Determine the (x, y) coordinate at the center of the cell enclosing the given text.  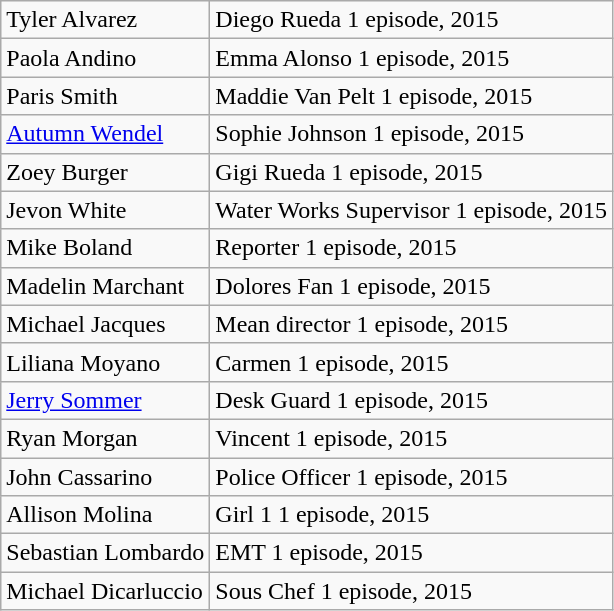
Police Officer 1 episode, 2015 (412, 477)
Madelin Marchant (106, 286)
Mike Boland (106, 248)
Paris Smith (106, 96)
Maddie Van Pelt 1 episode, 2015 (412, 96)
Zoey Burger (106, 172)
Ryan Morgan (106, 438)
Mean director 1 episode, 2015 (412, 324)
EMT 1 episode, 2015 (412, 553)
Diego Rueda 1 episode, 2015 (412, 20)
Gigi Rueda 1 episode, 2015 (412, 172)
Autumn Wendel (106, 134)
Sophie Johnson 1 episode, 2015 (412, 134)
Vincent 1 episode, 2015 (412, 438)
Jerry Sommer (106, 400)
Carmen 1 episode, 2015 (412, 362)
Tyler Alvarez (106, 20)
Girl 1 1 episode, 2015 (412, 515)
Allison Molina (106, 515)
John Cassarino (106, 477)
Liliana Moyano (106, 362)
Michael Dicarluccio (106, 591)
Sous Chef 1 episode, 2015 (412, 591)
Desk Guard 1 episode, 2015 (412, 400)
Water Works Supervisor 1 episode, 2015 (412, 210)
Sebastian Lombardo (106, 553)
Reporter 1 episode, 2015 (412, 248)
Michael Jacques (106, 324)
Jevon White (106, 210)
Paola Andino (106, 58)
Emma Alonso 1 episode, 2015 (412, 58)
Dolores Fan 1 episode, 2015 (412, 286)
